Output the [x, y] coordinate of the center of the cell containing the given text.  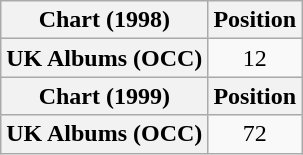
Chart (1999) [104, 96]
72 [255, 134]
12 [255, 58]
Chart (1998) [104, 20]
